Detect which cell encompasses the target text, then output its (x, y) center coordinate. 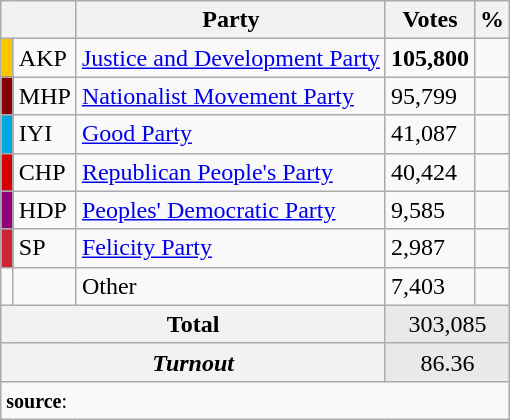
Good Party (230, 134)
Party (230, 20)
Felicity Party (230, 248)
9,585 (430, 210)
86.36 (447, 362)
2,987 (430, 248)
95,799 (430, 96)
Turnout (194, 362)
7,403 (430, 286)
HDP (44, 210)
Total (194, 324)
AKP (44, 58)
Republican People's Party (230, 172)
SP (44, 248)
CHP (44, 172)
Nationalist Movement Party (230, 96)
41,087 (430, 134)
source: (256, 400)
40,424 (430, 172)
Votes (430, 20)
Peoples' Democratic Party (230, 210)
% (492, 20)
Other (230, 286)
303,085 (447, 324)
MHP (44, 96)
105,800 (430, 58)
Justice and Development Party (230, 58)
IYI (44, 134)
